Identify which cell holds the provided text, then report its [X, Y] central coordinate. 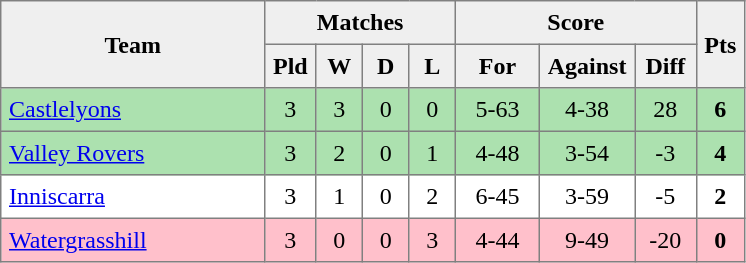
L [432, 66]
Team [133, 44]
For [497, 66]
Pld [290, 66]
-20 [666, 240]
28 [666, 110]
Inniscarra [133, 197]
6-45 [497, 197]
D [385, 66]
6 [720, 110]
W [339, 66]
4-48 [497, 153]
-3 [666, 153]
Pts [720, 44]
3-54 [586, 153]
Diff [666, 66]
Watergrasshill [133, 240]
9-49 [586, 240]
4 [720, 153]
Matches [360, 23]
3-59 [586, 197]
Valley Rovers [133, 153]
Against [586, 66]
5-63 [497, 110]
4-38 [586, 110]
Castlelyons [133, 110]
4-44 [497, 240]
Score [576, 23]
-5 [666, 197]
